Return [X, Y] of the center of cell containing provided text 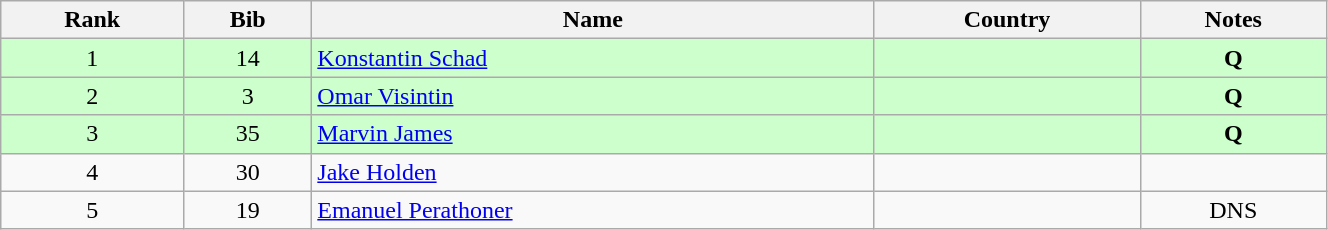
Emanuel Perathoner [593, 210]
Omar Visintin [593, 96]
Bib [248, 20]
35 [248, 134]
Name [593, 20]
Marvin James [593, 134]
Notes [1233, 20]
Country [1007, 20]
5 [92, 210]
DNS [1233, 210]
Jake Holden [593, 172]
Konstantin Schad [593, 58]
30 [248, 172]
4 [92, 172]
1 [92, 58]
2 [92, 96]
Rank [92, 20]
14 [248, 58]
19 [248, 210]
